Return the [X, Y] coordinate for the center point of the cell that contains the specified text.  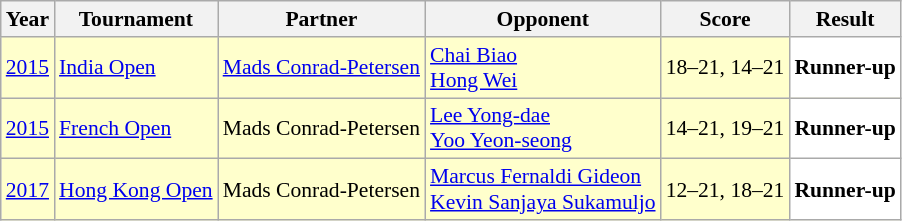
India Open [136, 68]
Partner [322, 19]
French Open [136, 128]
2017 [28, 190]
Tournament [136, 19]
Chai Biao Hong Wei [543, 68]
Hong Kong Open [136, 190]
14–21, 19–21 [726, 128]
12–21, 18–21 [726, 190]
18–21, 14–21 [726, 68]
Opponent [543, 19]
Year [28, 19]
Score [726, 19]
Marcus Fernaldi Gideon Kevin Sanjaya Sukamuljo [543, 190]
Lee Yong-dae Yoo Yeon-seong [543, 128]
Result [844, 19]
